Locate the cell with the specified text and output its [x, y] center coordinate. 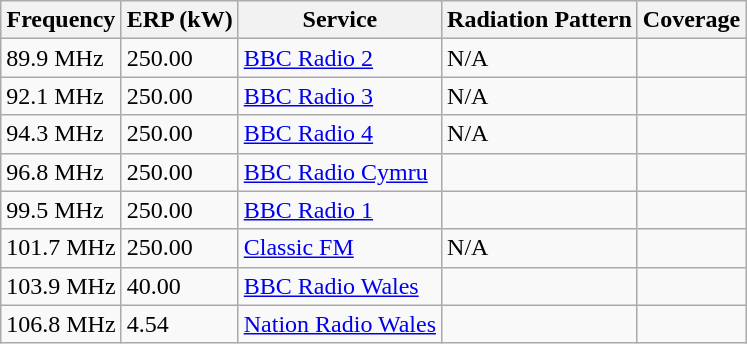
Classic FM [340, 248]
Service [340, 20]
89.9 MHz [61, 58]
40.00 [180, 286]
106.8 MHz [61, 324]
ERP (kW) [180, 20]
Radiation Pattern [540, 20]
4.54 [180, 324]
BBC Radio 4 [340, 134]
99.5 MHz [61, 210]
BBC Radio 2 [340, 58]
103.9 MHz [61, 286]
BBC Radio Cymru [340, 172]
BBC Radio 3 [340, 96]
BBC Radio Wales [340, 286]
Nation Radio Wales [340, 324]
92.1 MHz [61, 96]
101.7 MHz [61, 248]
Coverage [691, 20]
96.8 MHz [61, 172]
94.3 MHz [61, 134]
Frequency [61, 20]
BBC Radio 1 [340, 210]
